From the cell containing the given text, extract its center point as [X, Y] coordinate. 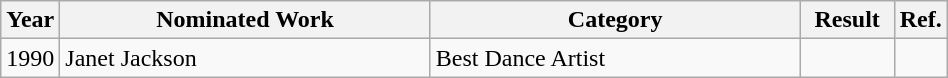
Year [30, 20]
Janet Jackson [245, 58]
Nominated Work [245, 20]
Ref. [920, 20]
Result [847, 20]
Best Dance Artist [615, 58]
Category [615, 20]
1990 [30, 58]
